Return (X, Y) of the center of cell containing provided text 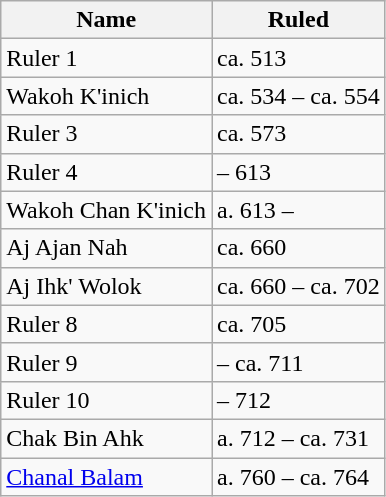
– ca. 711 (299, 362)
Aj Ihk' Wolok (106, 286)
Chanal Balam (106, 477)
Name (106, 20)
ca. 513 (299, 58)
– 712 (299, 400)
Ruler 10 (106, 400)
ca. 660 (299, 248)
ca. 534 – ca. 554 (299, 96)
a. 712 – ca. 731 (299, 438)
Ruler 3 (106, 134)
Ruled (299, 20)
Ruler 4 (106, 172)
a. 613 – (299, 210)
Ruler 8 (106, 324)
Chak Bin Ahk (106, 438)
Aj Ajan Nah (106, 248)
ca. 573 (299, 134)
Wakoh K'inich (106, 96)
Wakoh Chan K'inich (106, 210)
ca. 705 (299, 324)
Ruler 1 (106, 58)
a. 760 – ca. 764 (299, 477)
Ruler 9 (106, 362)
– 613 (299, 172)
ca. 660 – ca. 702 (299, 286)
